Scan for the cell matching the given text and deliver its (x, y) coordinate at center. 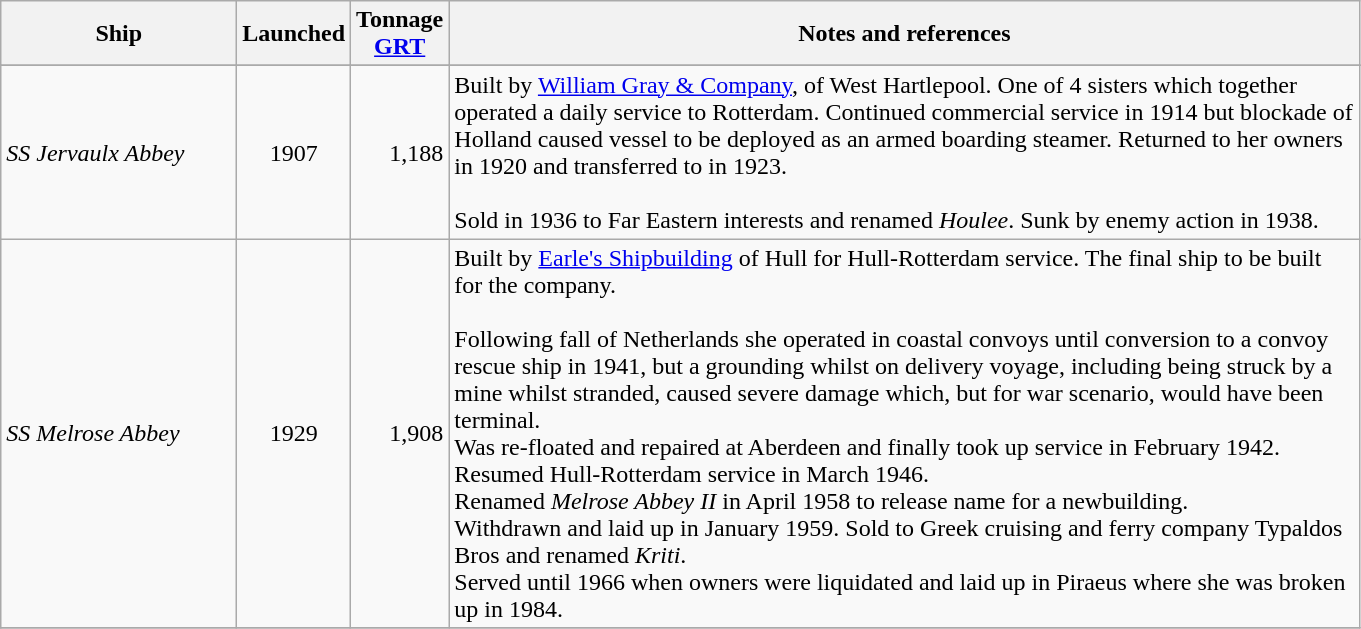
1907 (294, 152)
Tonnage GRT (400, 34)
Notes and references (904, 34)
Launched (294, 34)
Ship (119, 34)
SS Jervaulx Abbey (119, 152)
1,188 (400, 152)
1,908 (400, 434)
1929 (294, 434)
SS Melrose Abbey (119, 434)
